Determine the (x, y) coordinate at the center of the cell enclosing the given text.  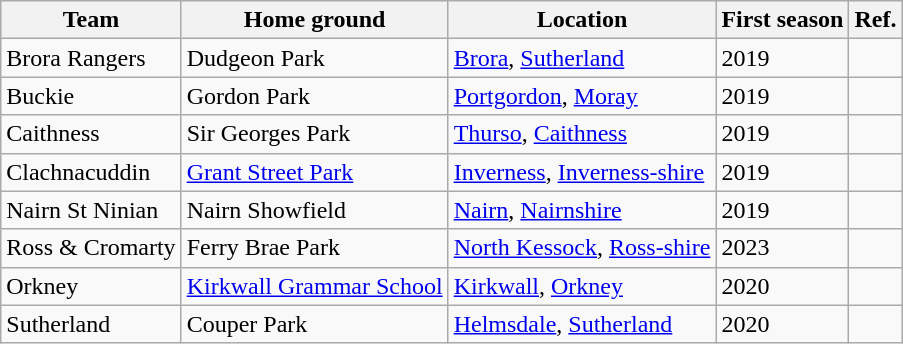
Sir Georges Park (314, 134)
Team (91, 20)
First season (782, 20)
Kirkwall Grammar School (314, 286)
Inverness, Inverness-shire (582, 172)
Ross & Cromarty (91, 248)
Helmsdale, Sutherland (582, 324)
Nairn, Nairnshire (582, 210)
Clachnacuddin (91, 172)
Ref. (876, 20)
Buckie (91, 96)
Brora Rangers (91, 58)
Brora, Sutherland (582, 58)
Home ground (314, 20)
Orkney (91, 286)
Dudgeon Park (314, 58)
Grant Street Park (314, 172)
Nairn Showfield (314, 210)
Caithness (91, 134)
Nairn St Ninian (91, 210)
Ferry Brae Park (314, 248)
2023 (782, 248)
Kirkwall, Orkney (582, 286)
Location (582, 20)
Portgordon, Moray (582, 96)
Thurso, Caithness (582, 134)
North Kessock, Ross-shire (582, 248)
Gordon Park (314, 96)
Couper Park (314, 324)
Sutherland (91, 324)
